Extract the [X, Y] coordinate from the center of the cell holding the provided text.  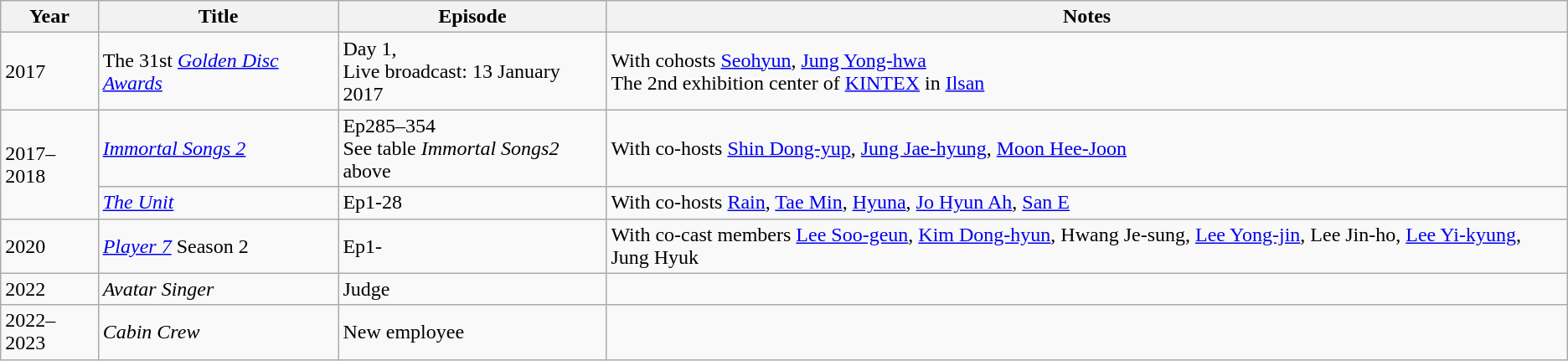
Ep285–354See table Immortal Songs2 above [472, 148]
Ep1- [472, 246]
With co-cast members Lee Soo-geun, Kim Dong-hyun, Hwang Je-sung, Lee Yong-jin, Lee Jin-ho, Lee Yi-kyung, Jung Hyuk [1087, 246]
2022–2023 [49, 332]
Year [49, 17]
2022 [49, 289]
With co-hosts Shin Dong-yup, Jung Jae-hyung, Moon Hee-Joon [1087, 148]
2020 [49, 246]
Title [218, 17]
With co-hosts Rain, Tae Min, Hyuna, Jo Hyun Ah, San E [1087, 203]
Player 7 Season 2 [218, 246]
With cohosts Seohyun, Jung Yong-hwaThe 2nd exhibition center of KINTEX in Ilsan [1087, 71]
Avatar Singer [218, 289]
Immortal Songs 2 [218, 148]
Episode [472, 17]
Day 1,Live broadcast: 13 January 2017 [472, 71]
New employee [472, 332]
Notes [1087, 17]
Ep1-28 [472, 203]
Judge [472, 289]
The 31st Golden Disc Awards [218, 71]
The Unit [218, 203]
Cabin Crew [218, 332]
2017–2018 [49, 164]
2017 [49, 71]
